Extract the (x, y) coordinate from the center of the cell holding the provided text.  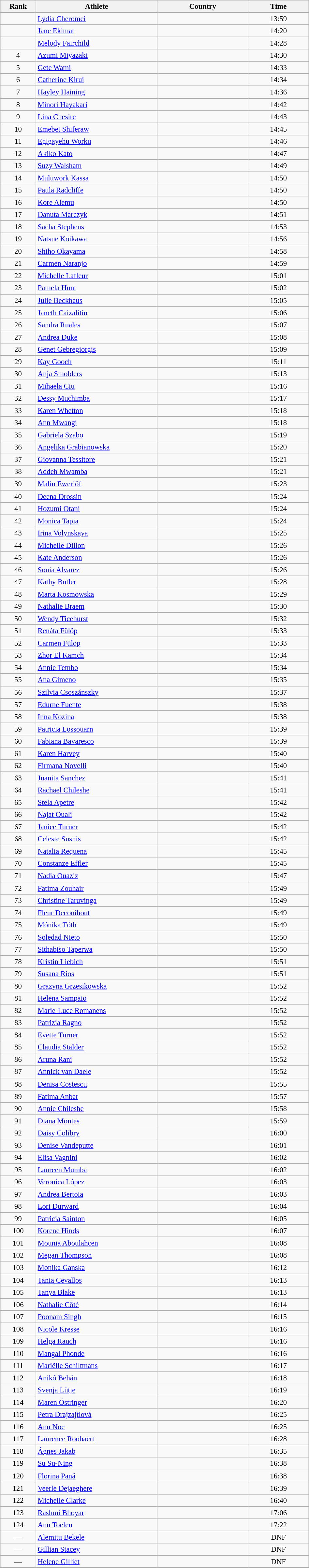
15:32 (278, 619)
13 (18, 166)
15:17 (278, 398)
60 (18, 741)
Denise Vandeputte (96, 1145)
49 (18, 606)
16:12 (278, 1268)
15:20 (278, 447)
Hayley Haining (96, 92)
7 (18, 92)
83 (18, 1023)
15:37 (278, 692)
Gete Wami (96, 68)
Monica Tapia (96, 521)
19 (18, 239)
Catherine Kirui (96, 80)
Country (203, 7)
Claudia Stalder (96, 1047)
98 (18, 1206)
Fatima Zouhair (96, 888)
Akiko Kato (96, 153)
16:35 (278, 1451)
15:11 (278, 362)
110 (18, 1353)
14:33 (278, 68)
15:29 (278, 594)
Genet Gebregiorgis (96, 349)
16:14 (278, 1304)
106 (18, 1304)
118 (18, 1451)
Sandra Ruales (96, 325)
16:15 (278, 1317)
Gabriela Szabo (96, 435)
124 (18, 1525)
Muluwork Kassa (96, 178)
123 (18, 1513)
29 (18, 362)
Renáta Fülöp (96, 631)
114 (18, 1403)
Natsue Koikawa (96, 239)
111 (18, 1366)
Daisy Colibry (96, 1133)
Denisa Costescu (96, 1084)
Laurence Roobaert (96, 1439)
Carmen Fülop (96, 643)
87 (18, 1072)
Christine Taruvinga (96, 900)
Janeth Caizalitín (96, 313)
68 (18, 839)
65 (18, 803)
Firmana Novelli (96, 766)
Pamela Hunt (96, 288)
50 (18, 619)
32 (18, 398)
Susana Rios (96, 974)
70 (18, 863)
Patricia Lossouarn (96, 729)
15:28 (278, 582)
31 (18, 386)
Minori Hayakari (96, 105)
Helene Gilliet (96, 1561)
Giovanna Tessitore (96, 460)
16:19 (278, 1390)
12 (18, 153)
Patricia Sainton (96, 1219)
Karen Whetton (96, 411)
Tania Cevallos (96, 1280)
15:59 (278, 1121)
103 (18, 1268)
Rachael Chileshe (96, 790)
Egigayehu Worku (96, 141)
17:22 (278, 1525)
Kristin Liebich (96, 962)
51 (18, 631)
Lydia Cheromei (96, 19)
61 (18, 753)
82 (18, 1011)
21 (18, 264)
Stela Apetre (96, 803)
14:47 (278, 153)
86 (18, 1060)
71 (18, 876)
Su Su-Ning (96, 1464)
33 (18, 411)
56 (18, 692)
Suzy Walsham (96, 166)
Ann Mwangi (96, 423)
Gillian Stacey (96, 1549)
15:13 (278, 374)
Aruna Rani (96, 1060)
5 (18, 68)
78 (18, 962)
Annie Tembo (96, 668)
Grazyna Grzesikowska (96, 986)
Ágnes Jakab (96, 1451)
109 (18, 1341)
15:25 (278, 533)
121 (18, 1488)
117 (18, 1439)
15:35 (278, 680)
112 (18, 1378)
Natalia Requena (96, 851)
22 (18, 276)
15:47 (278, 876)
15:07 (278, 325)
Nadia Ouaziz (96, 876)
9 (18, 117)
14:43 (278, 117)
Michelle Clarke (96, 1500)
Malin Ewerlöf (96, 484)
99 (18, 1219)
Lina Chesire (96, 117)
Nathalie Côté (96, 1304)
Zhor El Kamch (96, 655)
100 (18, 1231)
Najat Ouali (96, 815)
4 (18, 55)
122 (18, 1500)
16:17 (278, 1366)
41 (18, 508)
43 (18, 533)
Emebet Shiferaw (96, 129)
16:20 (278, 1403)
15:57 (278, 1096)
44 (18, 545)
Janice Turner (96, 827)
66 (18, 815)
8 (18, 105)
Mounia Aboulahcen (96, 1243)
Helga Rauch (96, 1341)
Mónika Tóth (96, 925)
13:59 (278, 19)
101 (18, 1243)
84 (18, 1035)
6 (18, 80)
Monika Ganska (96, 1268)
15:55 (278, 1084)
14:51 (278, 215)
Deena Drossin (96, 496)
Veerle Dejaeghere (96, 1488)
26 (18, 325)
Fatima Anbar (96, 1096)
105 (18, 1292)
Carmen Naranjo (96, 264)
63 (18, 778)
48 (18, 594)
Ann Noe (96, 1427)
Addeh Mwamba (96, 472)
Nicole Kresse (96, 1329)
14:58 (278, 251)
17 (18, 215)
Paula Radcliffe (96, 190)
Kore Alemu (96, 202)
Marie-Luce Romanens (96, 1011)
37 (18, 460)
39 (18, 484)
Lori Durward (96, 1206)
Veronica López (96, 1182)
27 (18, 337)
14:36 (278, 92)
Diana Montes (96, 1121)
Jane Ekimat (96, 31)
15:23 (278, 484)
14:49 (278, 166)
14:56 (278, 239)
20 (18, 251)
Azumi Miyazaki (96, 55)
Angelika Grabianowska (96, 447)
14:28 (278, 43)
57 (18, 705)
25 (18, 313)
Irina Volynskaya (96, 533)
36 (18, 447)
54 (18, 668)
Constanze Effler (96, 863)
Karen Harvey (96, 753)
14:42 (278, 105)
Mihaela Ciu (96, 386)
16:00 (278, 1133)
Julie Beckhaus (96, 300)
Szilvia Csoszánszky (96, 692)
Sacha Stephens (96, 227)
15:58 (278, 1108)
53 (18, 655)
38 (18, 472)
Soledad Nieto (96, 937)
Petra Drajzajtlová (96, 1415)
79 (18, 974)
Rashmi Bhoyar (96, 1513)
75 (18, 925)
Elisa Vagnini (96, 1158)
16:05 (278, 1219)
76 (18, 937)
Svenja Lütje (96, 1390)
14:20 (278, 31)
14:34 (278, 80)
16:39 (278, 1488)
92 (18, 1133)
15:06 (278, 313)
108 (18, 1329)
116 (18, 1427)
Inna Kozina (96, 717)
42 (18, 521)
Patrizia Ragno (96, 1023)
88 (18, 1084)
Ann Toelen (96, 1525)
Celeste Susnis (96, 839)
62 (18, 766)
14:45 (278, 129)
73 (18, 900)
Helena Sampaio (96, 998)
Edurne Fuente (96, 705)
18 (18, 227)
Anikó Behán (96, 1378)
15:05 (278, 300)
74 (18, 913)
11 (18, 141)
Marta Kosmowska (96, 594)
Poonam Singh (96, 1317)
15:02 (278, 288)
55 (18, 680)
Dessy Muchimba (96, 398)
Annie Chileshe (96, 1108)
40 (18, 496)
14:59 (278, 264)
Alemitu Bekele (96, 1537)
16:07 (278, 1231)
94 (18, 1158)
Annick van Daele (96, 1072)
14 (18, 178)
10 (18, 129)
97 (18, 1194)
Mariëlle Schiltmans (96, 1366)
Andrea Duke (96, 337)
Shiho Okayama (96, 251)
14:53 (278, 227)
Rank (18, 7)
17:06 (278, 1513)
80 (18, 986)
15:09 (278, 349)
104 (18, 1280)
95 (18, 1170)
72 (18, 888)
Michelle Dillon (96, 545)
16:01 (278, 1145)
24 (18, 300)
14:46 (278, 141)
120 (18, 1476)
Laureen Mumba (96, 1170)
Evette Turner (96, 1035)
90 (18, 1108)
23 (18, 288)
69 (18, 851)
Kate Anderson (96, 558)
96 (18, 1182)
Kathy Butler (96, 582)
Hozumi Otani (96, 508)
Athlete (96, 7)
Korene Hinds (96, 1231)
91 (18, 1121)
107 (18, 1317)
85 (18, 1047)
45 (18, 558)
Melody Fairchild (96, 43)
15:08 (278, 337)
Nathalie Braem (96, 606)
Sithabiso Taperwa (96, 949)
15:30 (278, 606)
Anja Smolders (96, 374)
77 (18, 949)
Wendy Ticehurst (96, 619)
16 (18, 202)
Florina Pană (96, 1476)
35 (18, 435)
Fleur Deconihout (96, 913)
81 (18, 998)
119 (18, 1464)
Sonia Alvarez (96, 570)
115 (18, 1415)
Mangal Phonde (96, 1353)
15:19 (278, 435)
Fabiana Bavaresco (96, 741)
89 (18, 1096)
16:04 (278, 1206)
28 (18, 349)
67 (18, 827)
15 (18, 190)
16:40 (278, 1500)
46 (18, 570)
34 (18, 423)
16:28 (278, 1439)
Andrea Bertoia (96, 1194)
64 (18, 790)
Michelle Lafleur (96, 276)
93 (18, 1145)
102 (18, 1256)
Danuta Marczyk (96, 215)
Maren Östringer (96, 1403)
Kay Gooch (96, 362)
Juanita Sanchez (96, 778)
59 (18, 729)
52 (18, 643)
15:01 (278, 276)
Ana Gimeno (96, 680)
Time (278, 7)
14:30 (278, 55)
30 (18, 374)
113 (18, 1390)
16:18 (278, 1378)
15:16 (278, 386)
Megan Thompson (96, 1256)
47 (18, 582)
58 (18, 717)
Tanya Blake (96, 1292)
